Pinpoint the cell where the given text exists, returning its (x, y) midpoint coordinate. 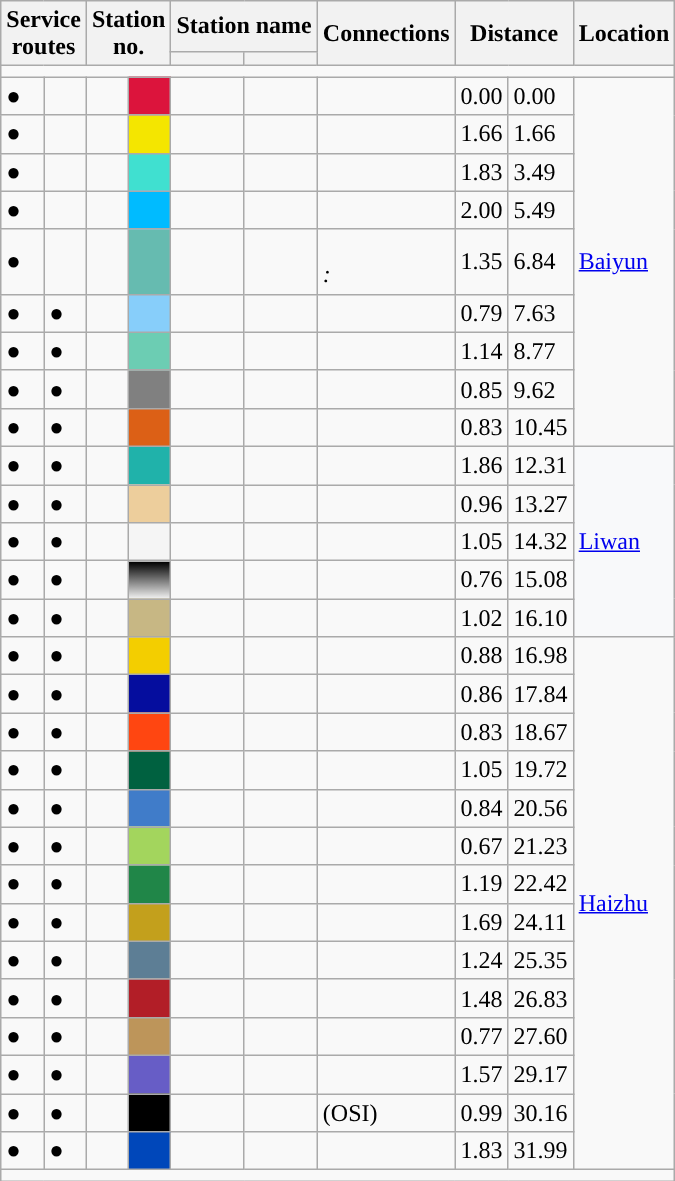
15.08 (540, 580)
5.49 (540, 210)
1.35 (482, 262)
8.77 (540, 351)
0.67 (482, 846)
21.23 (540, 846)
0.99 (482, 1113)
1.14 (482, 351)
1.48 (482, 998)
12.31 (540, 465)
24.11 (540, 922)
0.79 (482, 313)
: (386, 262)
Location (624, 34)
0.85 (482, 389)
25.35 (540, 960)
22.42 (540, 884)
1.19 (482, 884)
3.49 (540, 172)
Connections (386, 34)
26.83 (540, 998)
0.88 (482, 656)
0.96 (482, 503)
Serviceroutes (44, 34)
Distance (514, 34)
30.16 (540, 1113)
1.02 (482, 618)
0.86 (482, 694)
19.72 (540, 770)
1.24 (482, 960)
0.77 (482, 1036)
0.76 (482, 580)
10.45 (540, 427)
1.86 (482, 465)
16.10 (540, 618)
7.63 (540, 313)
(OSI) (386, 1113)
Station name (244, 26)
13.27 (540, 503)
14.32 (540, 542)
2.00 (482, 210)
6.84 (540, 262)
Liwan (624, 541)
29.17 (540, 1074)
Haizhu (624, 904)
31.99 (540, 1151)
9.62 (540, 389)
18.67 (540, 732)
1.69 (482, 922)
Stationno. (128, 34)
0.84 (482, 808)
Baiyun (624, 262)
17.84 (540, 694)
16.98 (540, 656)
20.56 (540, 808)
27.60 (540, 1036)
1.57 (482, 1074)
